Return (X, Y) of the center of cell containing provided text 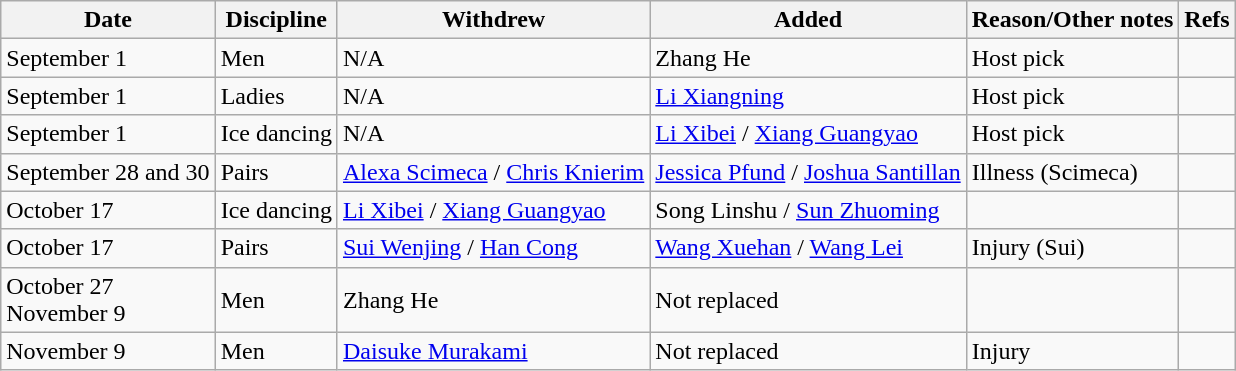
Discipline (276, 20)
Illness (Scimeca) (1072, 172)
October 27 November 9 (108, 300)
Added (808, 20)
Refs (1207, 20)
Jessica Pfund / Joshua Santillan (808, 172)
November 9 (108, 351)
Li Xiangning (808, 96)
Reason/Other notes (1072, 20)
Alexa Scimeca / Chris Knierim (493, 172)
September 28 and 30 (108, 172)
Wang Xuehan / Wang Lei (808, 248)
Ladies (276, 96)
Daisuke Murakami (493, 351)
Injury (1072, 351)
Injury (Sui) (1072, 248)
Withdrew (493, 20)
Sui Wenjing / Han Cong (493, 248)
Song Linshu / Sun Zhuoming (808, 210)
Date (108, 20)
